Provide the (x, y) coordinate of the cell's center where the given text is located.  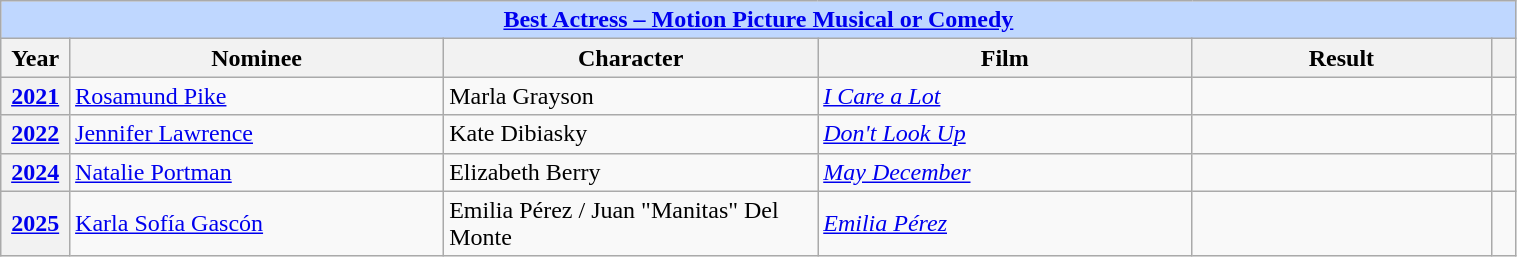
Elizabeth Berry (631, 172)
2025 (36, 224)
May December (1005, 172)
Year (36, 58)
Emilia Pérez / Juan "Manitas" Del Monte (631, 224)
Rosamund Pike (257, 96)
Kate Dibiasky (631, 134)
Don't Look Up (1005, 134)
2024 (36, 172)
Karla Sofía Gascón (257, 224)
Jennifer Lawrence (257, 134)
Nominee (257, 58)
Emilia Pérez (1005, 224)
Character (631, 58)
Marla Grayson (631, 96)
2021 (36, 96)
I Care a Lot (1005, 96)
2022 (36, 134)
Result (1342, 58)
Best Actress – Motion Picture Musical or Comedy (758, 20)
Natalie Portman (257, 172)
Film (1005, 58)
